Identify which cell holds the provided text, then report its [x, y] central coordinate. 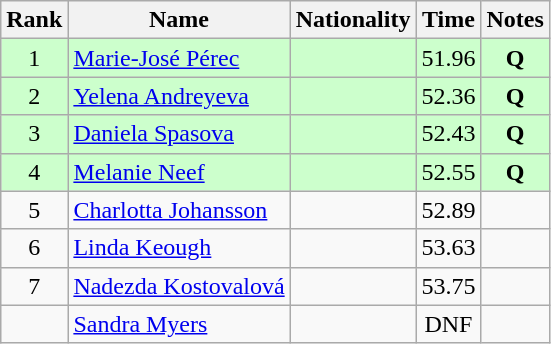
52.89 [448, 210]
51.96 [448, 58]
Nationality [353, 20]
Daniela Spasova [179, 134]
Yelena Andreyeva [179, 96]
Time [448, 20]
Notes [515, 20]
Sandra Myers [179, 324]
Name [179, 20]
7 [34, 286]
52.43 [448, 134]
Linda Keough [179, 248]
Nadezda Kostovalová [179, 286]
52.55 [448, 172]
3 [34, 134]
Marie-José Pérec [179, 58]
4 [34, 172]
DNF [448, 324]
Rank [34, 20]
5 [34, 210]
Charlotta Johansson [179, 210]
53.63 [448, 248]
2 [34, 96]
1 [34, 58]
52.36 [448, 96]
53.75 [448, 286]
Melanie Neef [179, 172]
6 [34, 248]
